Locate the cell with the specified text and output its [X, Y] center coordinate. 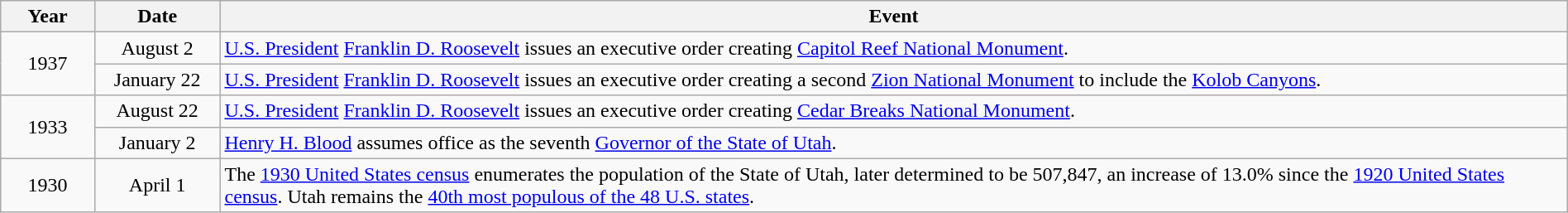
1933 [48, 127]
1930 [48, 186]
U.S. President Franklin D. Roosevelt issues an executive order creating Cedar Breaks National Monument. [893, 111]
August 2 [157, 48]
Henry H. Blood assumes office as the seventh Governor of the State of Utah. [893, 143]
Year [48, 17]
U.S. President Franklin D. Roosevelt issues an executive order creating Capitol Reef National Monument. [893, 48]
1937 [48, 64]
January 22 [157, 80]
April 1 [157, 186]
August 22 [157, 111]
U.S. President Franklin D. Roosevelt issues an executive order creating a second Zion National Monument to include the Kolob Canyons. [893, 80]
January 2 [157, 143]
Event [893, 17]
Date [157, 17]
